Find where the given text appears and provide that cell's center as [x, y] coordinate. 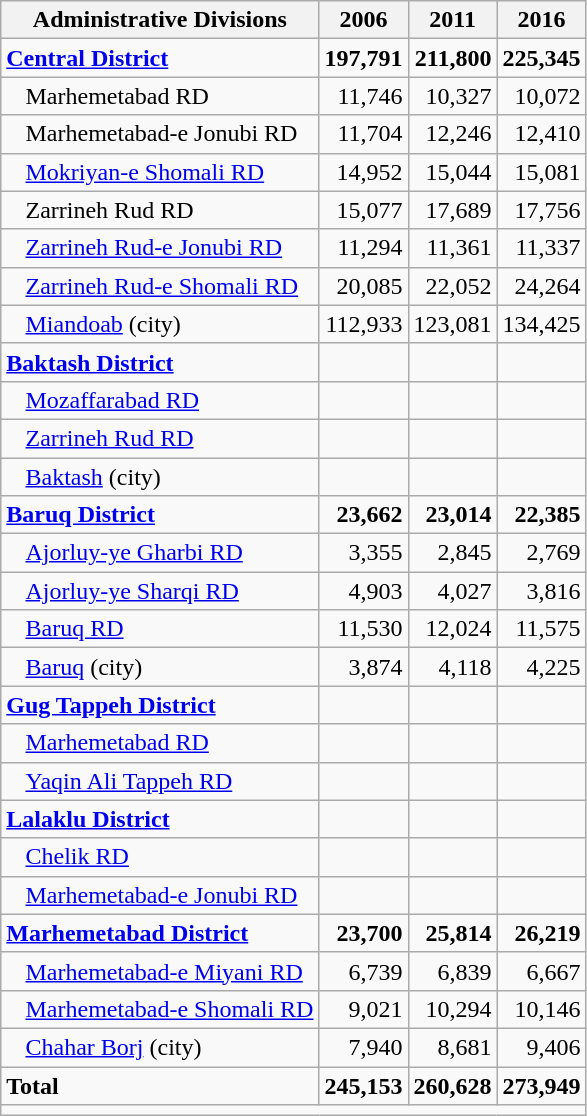
11,704 [364, 134]
15,081 [542, 172]
23,700 [364, 933]
10,072 [542, 96]
260,628 [452, 1085]
Marhemetabad-e Shomali RD [160, 1009]
Marhemetabad-e Miyani RD [160, 971]
17,689 [452, 210]
12,246 [452, 134]
22,385 [542, 515]
11,361 [452, 248]
Ajorluy-ye Sharqi RD [160, 591]
15,044 [452, 172]
123,081 [452, 324]
Total [160, 1085]
4,027 [452, 591]
20,085 [364, 286]
Chahar Borj (city) [160, 1047]
10,146 [542, 1009]
245,153 [364, 1085]
225,345 [542, 58]
Administrative Divisions [160, 20]
Yaqin Ali Tappeh RD [160, 781]
Gug Tappeh District [160, 705]
Miandoab (city) [160, 324]
26,219 [542, 933]
Zarrineh Rud-e Shomali RD [160, 286]
23,014 [452, 515]
3,355 [364, 553]
11,575 [542, 629]
Zarrineh Rud-e Jonubi RD [160, 248]
11,530 [364, 629]
Baruq (city) [160, 667]
14,952 [364, 172]
8,681 [452, 1047]
197,791 [364, 58]
9,406 [542, 1047]
134,425 [542, 324]
7,940 [364, 1047]
2,845 [452, 553]
4,225 [542, 667]
Lalaklu District [160, 819]
3,874 [364, 667]
11,294 [364, 248]
Baruq District [160, 515]
6,739 [364, 971]
211,800 [452, 58]
Mozaffarabad RD [160, 400]
Baktash (city) [160, 477]
112,933 [364, 324]
24,264 [542, 286]
12,024 [452, 629]
12,410 [542, 134]
Chelik RD [160, 857]
2,769 [542, 553]
Baktash District [160, 362]
11,337 [542, 248]
9,021 [364, 1009]
2011 [452, 20]
Mokriyan-e Shomali RD [160, 172]
6,667 [542, 971]
4,118 [452, 667]
10,327 [452, 96]
Ajorluy-ye Gharbi RD [160, 553]
Central District [160, 58]
2016 [542, 20]
11,746 [364, 96]
15,077 [364, 210]
273,949 [542, 1085]
Marhemetabad District [160, 933]
22,052 [452, 286]
Baruq RD [160, 629]
4,903 [364, 591]
2006 [364, 20]
3,816 [542, 591]
17,756 [542, 210]
25,814 [452, 933]
10,294 [452, 1009]
23,662 [364, 515]
6,839 [452, 971]
